Return [X, Y] of the center of cell containing provided text 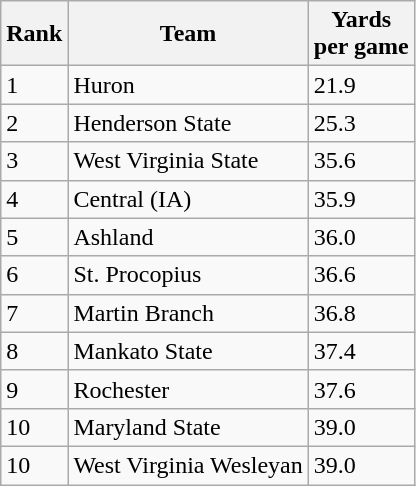
1 [34, 85]
4 [34, 199]
37.6 [361, 389]
8 [34, 351]
7 [34, 313]
9 [34, 389]
West Virginia State [188, 161]
Mankato State [188, 351]
Maryland State [188, 427]
Huron [188, 85]
36.6 [361, 275]
21.9 [361, 85]
25.3 [361, 123]
Yardsper game [361, 34]
Ashland [188, 237]
5 [34, 237]
2 [34, 123]
35.9 [361, 199]
6 [34, 275]
36.8 [361, 313]
36.0 [361, 237]
St. Procopius [188, 275]
Rochester [188, 389]
Central (IA) [188, 199]
Rank [34, 34]
Team [188, 34]
West Virginia Wesleyan [188, 465]
37.4 [361, 351]
Martin Branch [188, 313]
3 [34, 161]
35.6 [361, 161]
Henderson State [188, 123]
